Return the (X, Y) coordinate for the center point of the cell that contains the specified text.  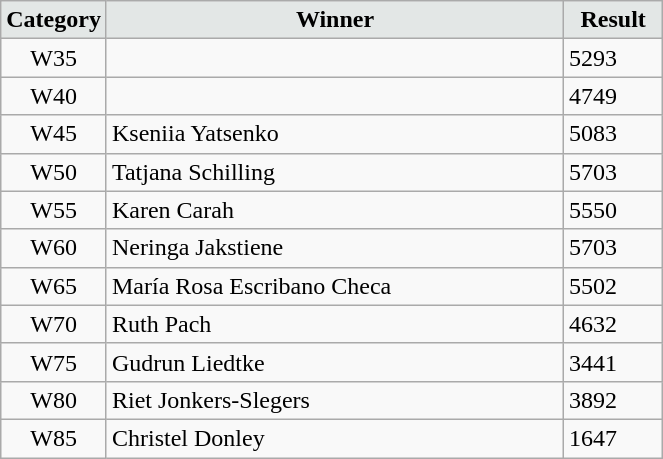
W80 (54, 400)
W75 (54, 362)
Karen Carah (334, 210)
5550 (614, 210)
W55 (54, 210)
5502 (614, 286)
Winner (334, 20)
Category (54, 20)
W35 (54, 58)
W40 (54, 96)
3441 (614, 362)
Riet Jonkers-Slegers (334, 400)
María Rosa Escribano Checa (334, 286)
Kseniia Yatsenko (334, 134)
5083 (614, 134)
1647 (614, 438)
W85 (54, 438)
5293 (614, 58)
4749 (614, 96)
Result (614, 20)
Gudrun Liedtke (334, 362)
W45 (54, 134)
W50 (54, 172)
Christel Donley (334, 438)
W70 (54, 324)
Neringa Jakstiene (334, 248)
Tatjana Schilling (334, 172)
W60 (54, 248)
W65 (54, 286)
4632 (614, 324)
3892 (614, 400)
Ruth Pach (334, 324)
